Detect which cell encompasses the target text, then output its [x, y] center coordinate. 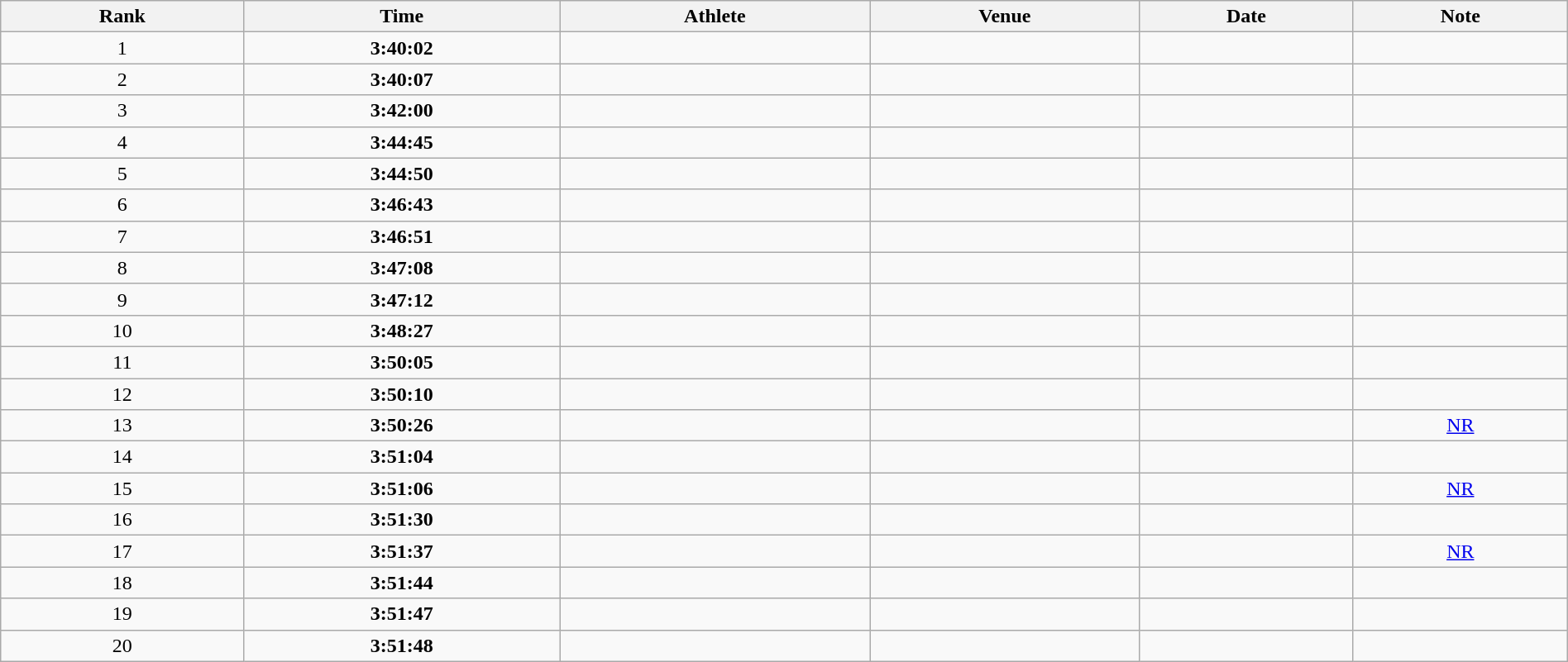
Venue [1004, 17]
3:51:47 [402, 614]
3:47:12 [402, 299]
17 [122, 551]
16 [122, 520]
3:51:48 [402, 645]
2 [122, 79]
3:46:51 [402, 236]
5 [122, 174]
13 [122, 426]
3:50:26 [402, 426]
14 [122, 457]
3:51:06 [402, 488]
19 [122, 614]
3:50:05 [402, 362]
3:51:37 [402, 551]
Rank [122, 17]
3:51:30 [402, 520]
18 [122, 583]
3:40:02 [402, 48]
1 [122, 48]
4 [122, 142]
Time [402, 17]
9 [122, 299]
3 [122, 111]
3:51:44 [402, 583]
6 [122, 205]
Date [1247, 17]
20 [122, 645]
3:51:04 [402, 457]
3:42:00 [402, 111]
3:44:50 [402, 174]
15 [122, 488]
3:50:10 [402, 394]
Athlete [715, 17]
3:47:08 [402, 268]
11 [122, 362]
12 [122, 394]
3:40:07 [402, 79]
3:46:43 [402, 205]
10 [122, 331]
8 [122, 268]
7 [122, 236]
3:48:27 [402, 331]
3:44:45 [402, 142]
Note [1460, 17]
